Provide the (X, Y) coordinate of the cell's center where the given text is located.  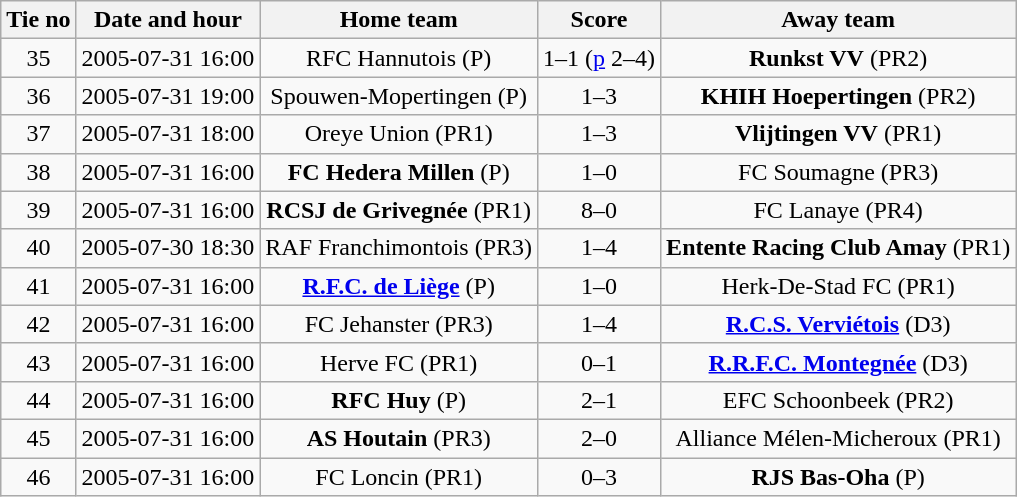
44 (38, 400)
Tie no (38, 20)
0–1 (600, 362)
40 (38, 248)
46 (38, 477)
Away team (838, 20)
38 (38, 172)
2005-07-31 18:00 (168, 134)
Oreye Union (PR1) (399, 134)
2–1 (600, 400)
2–0 (600, 438)
Score (600, 20)
R.C.S. Verviétois (D3) (838, 324)
Date and hour (168, 20)
45 (38, 438)
Entente Racing Club Amay (PR1) (838, 248)
FC Lanaye (PR4) (838, 210)
FC Loncin (PR1) (399, 477)
R.F.C. de Liège (P) (399, 286)
0–3 (600, 477)
EFC Schoonbeek (PR2) (838, 400)
Runkst VV (PR2) (838, 58)
RJS Bas-Oha (P) (838, 477)
1–1 (p 2–4) (600, 58)
42 (38, 324)
RFC Hannutois (P) (399, 58)
35 (38, 58)
Herk-De-Stad FC (PR1) (838, 286)
AS Houtain (PR3) (399, 438)
2005-07-30 18:30 (168, 248)
FC Hedera Millen (P) (399, 172)
36 (38, 96)
8–0 (600, 210)
R.R.F.C. Montegnée (D3) (838, 362)
2005-07-31 19:00 (168, 96)
RAF Franchimontois (PR3) (399, 248)
KHIH Hoepertingen (PR2) (838, 96)
Home team (399, 20)
FC Soumagne (PR3) (838, 172)
FC Jehanster (PR3) (399, 324)
Vlijtingen VV (PR1) (838, 134)
RFC Huy (P) (399, 400)
39 (38, 210)
37 (38, 134)
41 (38, 286)
43 (38, 362)
Spouwen-Mopertingen (P) (399, 96)
Alliance Mélen-Micheroux (PR1) (838, 438)
RCSJ de Grivegnée (PR1) (399, 210)
Herve FC (PR1) (399, 362)
